Output the (X, Y) coordinate of the center of the cell containing the given text.  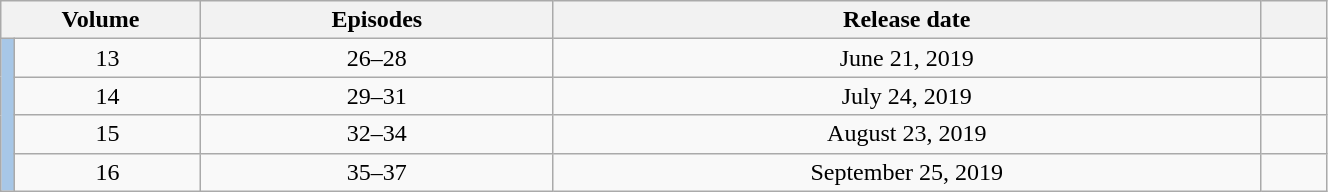
15 (108, 134)
September 25, 2019 (906, 172)
August 23, 2019 (906, 134)
14 (108, 96)
26–28 (376, 58)
13 (108, 58)
Volume (100, 20)
16 (108, 172)
June 21, 2019 (906, 58)
32–34 (376, 134)
29–31 (376, 96)
Episodes (376, 20)
July 24, 2019 (906, 96)
35–37 (376, 172)
Release date (906, 20)
